Find where the given text appears and provide that cell's center as [X, Y] coordinate. 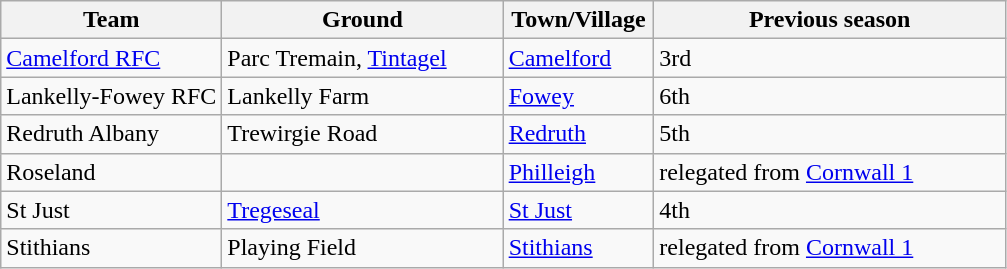
Redruth [578, 134]
5th [830, 134]
Lankelly-Fowey RFC [112, 96]
3rd [830, 58]
Team [112, 20]
4th [830, 210]
Philleigh [578, 172]
Previous season [830, 20]
Camelford [578, 58]
Tregeseal [362, 210]
Roseland [112, 172]
Fowey [578, 96]
Trewirgie Road [362, 134]
Ground [362, 20]
Redruth Albany [112, 134]
Lankelly Farm [362, 96]
Playing Field [362, 248]
Camelford RFC [112, 58]
6th [830, 96]
Parc Tremain, Tintagel [362, 58]
Town/Village [578, 20]
